Output the [X, Y] coordinate of the center of the cell containing the given text.  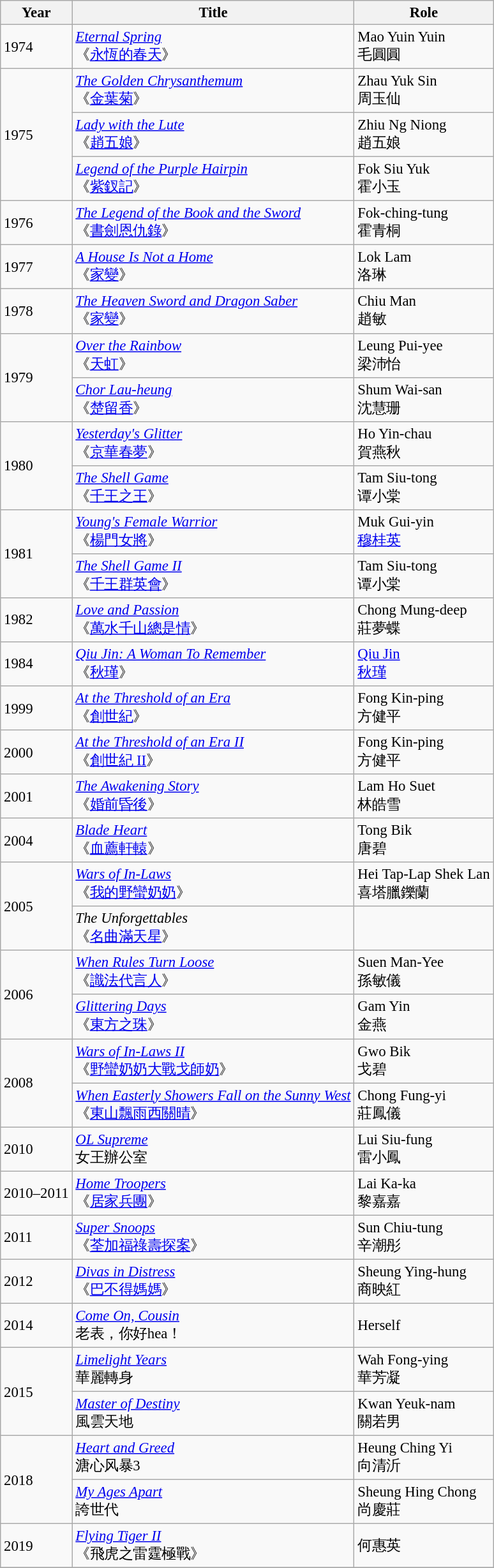
Lok Lam洛琳 [424, 267]
Kwan Yeuk-nam關若男 [424, 1413]
Qiu Jin: A Woman To Remember《秋瑾》 [213, 664]
Herself [424, 1325]
2006 [36, 995]
At the Threshold of an Era 《創世紀》 [213, 708]
The Unforgettables 《名曲滿天星》 [213, 928]
The Shell Game《千王之王》 [213, 488]
1975 [36, 135]
The Heaven Sword and Dragon Saber《家變》 [213, 311]
Heart and Greed 溏心风暴3 [213, 1458]
Fok-ching-tung霍青桐 [424, 223]
Blade Heart《血薦軒轅》 [213, 840]
Chiu Man趙敏 [424, 311]
Flying Tiger II 《飛虎之雷霆極戰》 [213, 1546]
Gwo Bik戈碧 [424, 1061]
2010 [36, 1149]
Suen Man-Yee孫敏儀 [424, 973]
Lam Ho Suet林皓雪 [424, 796]
Wars of In-Laws II《野蠻奶奶大戰戈師奶》 [213, 1061]
Sun Chiu-tung辛潮彤 [424, 1237]
2012 [36, 1281]
Zhiu Ng Niong趙五娘 [424, 135]
Mao Yuin Yuin毛圓圓 [424, 47]
Chong Fung-yi莊鳳儀 [424, 1105]
Limelight Years 華麗轉身 [213, 1370]
Home Troopers《居家兵團》 [213, 1193]
At the Threshold of an Era II 《創世紀 II》 [213, 752]
Young's Female Warrior《楊門女將》 [213, 532]
2011 [36, 1237]
Year [36, 13]
1981 [36, 554]
1999 [36, 708]
1982 [36, 620]
2005 [36, 906]
OL Supreme 女王辦公室 [213, 1149]
Chor Lau-heung《楚留香》 [213, 399]
Ho Yin-chau賀燕秋 [424, 443]
Title [213, 13]
Chong Mung-deep莊夢蝶 [424, 620]
2015 [36, 1391]
Yesterday's Glitter《京華春夢》 [213, 443]
Lady with the Lute《趙五娘》 [213, 135]
Love and Passion《萬水千山總是情》 [213, 620]
Sheung Ying-hung商映紅 [424, 1281]
My Ages Apart 誇世代 [213, 1502]
1976 [36, 223]
2010–2011 [36, 1193]
Tong Bik唐碧 [424, 840]
Zhau Yuk Sin周玉仙 [424, 91]
The Golden Chrysanthemum《金葉菊》 [213, 91]
1978 [36, 311]
Lai Ka-ka黎嘉嘉 [424, 1193]
Master of Destiny 風雲天地 [213, 1413]
Hei Tap-Lap Shek Lan喜塔臘鑠蘭 [424, 885]
Eternal Spring《永恆的春天》 [213, 47]
Role [424, 13]
2001 [36, 796]
2019 [36, 1546]
Shum Wai-san沈慧珊 [424, 399]
The Awakening Story《婚前昏後》 [213, 796]
何惠英 [424, 1546]
Gam Yin金燕 [424, 1017]
Come On, Cousin 老表，你好hea！ [213, 1325]
A House Is Not a Home《家變》 [213, 267]
The Shell Game II《千王群英會》 [213, 576]
When Rules Turn Loose《識法代言人》 [213, 973]
Wah Fong-ying 華芳凝 [424, 1370]
Divas in Distress《巴不得媽媽》 [213, 1281]
Muk Gui-yin穆桂英 [424, 532]
2014 [36, 1325]
Over the Rainbow《天虹》 [213, 355]
Heung Ching Yi 向清沂 [424, 1458]
Fok Siu Yuk霍小玉 [424, 179]
Wars of In-Laws《我的野蠻奶奶》 [213, 885]
1980 [36, 465]
Leung Pui-yee梁沛怡 [424, 355]
2000 [36, 752]
Super Snoops《荃加福祿壽探案》 [213, 1237]
2018 [36, 1480]
1984 [36, 664]
The Legend of the Book and the Sword《書劍恩仇錄》 [213, 223]
1979 [36, 377]
Sheung Hing Chong 尚慶莊 [424, 1502]
When Easterly Showers Fall on the Sunny West 《東山飄雨西關晴》 [213, 1105]
2008 [36, 1083]
Glittering Days《東方之珠》 [213, 1017]
Legend of the Purple Hairpin《紫釵記》 [213, 179]
Lui Siu-fung雷小鳳 [424, 1149]
Qiu Jin秋瑾 [424, 664]
1974 [36, 47]
2004 [36, 840]
1977 [36, 267]
